From the cell containing the given text, extract its center point as (x, y) coordinate. 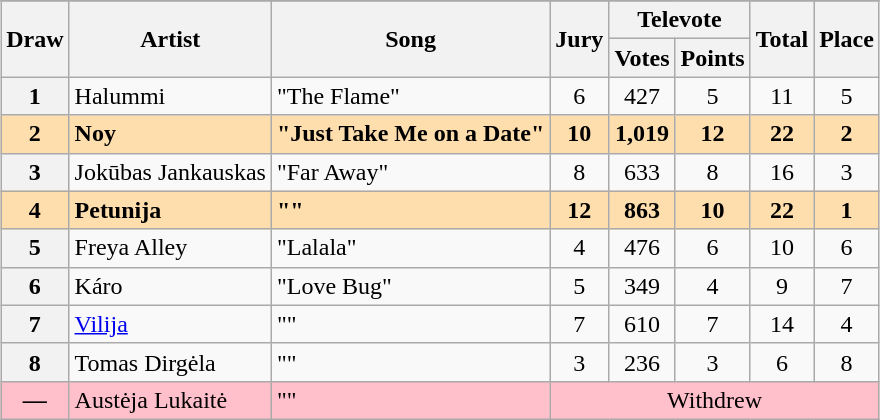
1,019 (642, 134)
"The Flame" (410, 96)
11 (782, 96)
Votes (642, 58)
236 (642, 362)
"Far Away" (410, 172)
610 (642, 324)
9 (782, 286)
Vilija (170, 324)
476 (642, 248)
— (35, 400)
863 (642, 210)
"Love Bug" (410, 286)
Song (410, 39)
Tomas Dirgėla (170, 362)
Freya Alley (170, 248)
Points (712, 58)
Halummi (170, 96)
Káro (170, 286)
Petunija (170, 210)
Jury (580, 39)
349 (642, 286)
Noy (170, 134)
16 (782, 172)
427 (642, 96)
Jokūbas Jankauskas (170, 172)
Withdrew (715, 400)
Draw (35, 39)
Televote (680, 20)
633 (642, 172)
"Lalala" (410, 248)
Austėja Lukaitė (170, 400)
Total (782, 39)
14 (782, 324)
"Just Take Me on a Date" (410, 134)
Artist (170, 39)
Place (847, 39)
